Locate the cell with the specified text and output its (x, y) center coordinate. 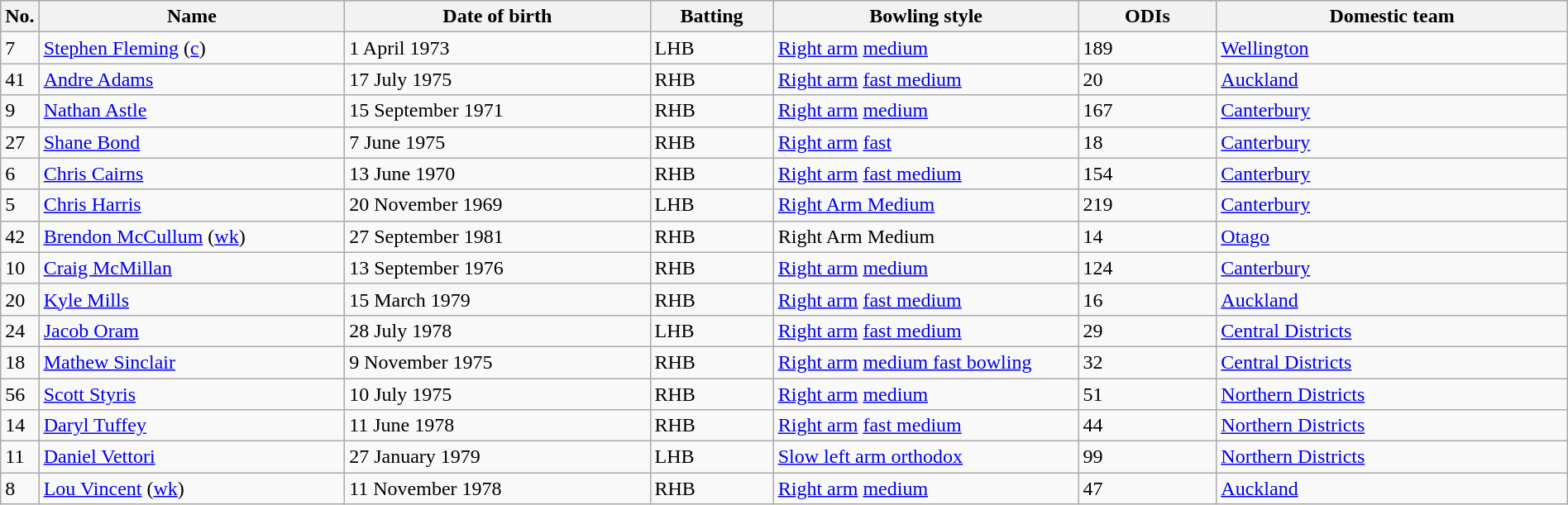
Slow left arm orthodox (926, 457)
Mathew Sinclair (192, 362)
ODIs (1148, 17)
7 (20, 48)
11 June 1978 (498, 426)
Andre Adams (192, 79)
99 (1148, 457)
5 (20, 205)
Craig McMillan (192, 268)
Jacob Oram (192, 331)
32 (1148, 362)
28 July 1978 (498, 331)
44 (1148, 426)
6 (20, 174)
Brendon McCullum (wk) (192, 236)
56 (20, 394)
11 (20, 457)
13 September 1976 (498, 268)
Wellington (1392, 48)
No. (20, 17)
Name (192, 17)
41 (20, 79)
42 (20, 236)
Daniel Vettori (192, 457)
Chris Cairns (192, 174)
Otago (1392, 236)
13 June 1970 (498, 174)
16 (1148, 299)
10 (20, 268)
Bowling style (926, 17)
Chris Harris (192, 205)
8 (20, 488)
27 September 1981 (498, 236)
Domestic team (1392, 17)
27 (20, 142)
29 (1148, 331)
47 (1148, 488)
Nathan Astle (192, 111)
9 November 1975 (498, 362)
24 (20, 331)
10 July 1975 (498, 394)
167 (1148, 111)
51 (1148, 394)
9 (20, 111)
219 (1148, 205)
11 November 1978 (498, 488)
154 (1148, 174)
Shane Bond (192, 142)
Lou Vincent (wk) (192, 488)
189 (1148, 48)
Scott Styris (192, 394)
20 November 1969 (498, 205)
Batting (711, 17)
Daryl Tuffey (192, 426)
27 January 1979 (498, 457)
Stephen Fleming (c) (192, 48)
15 September 1971 (498, 111)
Right arm fast (926, 142)
Date of birth (498, 17)
15 March 1979 (498, 299)
124 (1148, 268)
7 June 1975 (498, 142)
17 July 1975 (498, 79)
Kyle Mills (192, 299)
Right arm medium fast bowling (926, 362)
1 April 1973 (498, 48)
